Scan for the cell matching the given text and deliver its (X, Y) coordinate at center. 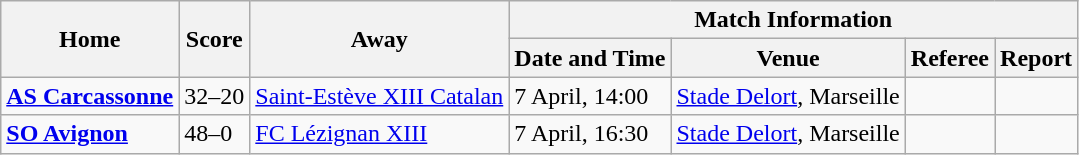
Home (90, 39)
7 April, 16:30 (590, 134)
32–20 (214, 96)
7 April, 14:00 (590, 96)
SO Avignon (90, 134)
Venue (788, 58)
Date and Time (590, 58)
Score (214, 39)
FC Lézignan XIII (380, 134)
Match Information (794, 20)
Saint-Estève XIII Catalan (380, 96)
AS Carcassonne (90, 96)
Away (380, 39)
Report (1036, 58)
48–0 (214, 134)
Referee (950, 58)
